For the text-containing cell, return its midpoint in (x, y) coordinate format. 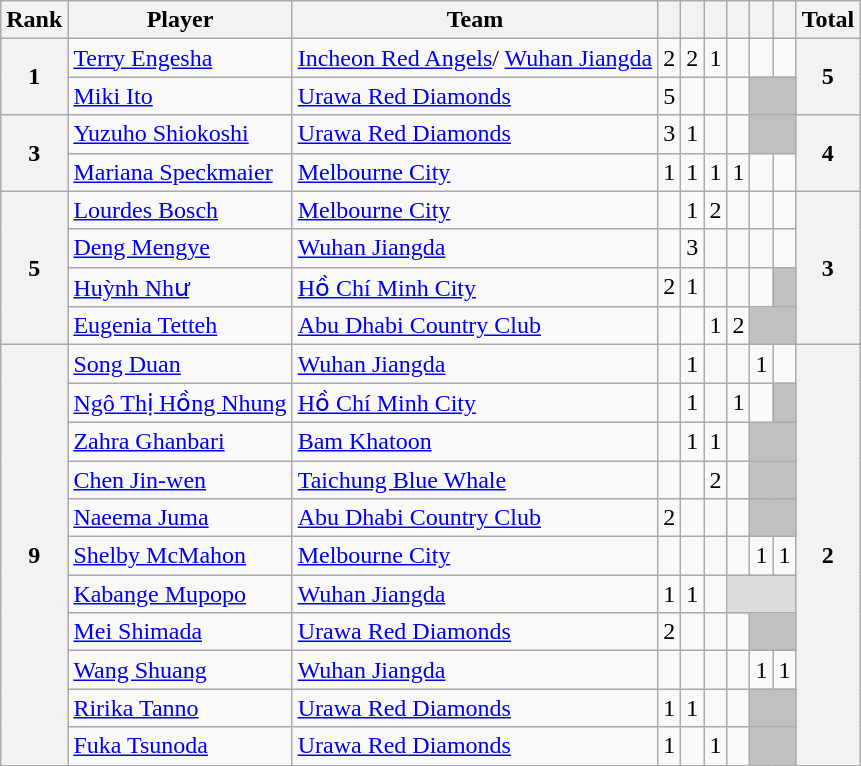
Huỳnh Như (180, 287)
Lourdes Bosch (180, 210)
Zahra Ghanbari (180, 441)
Ngô Thị Hồng Nhung (180, 403)
Rank (34, 20)
Eugenia Tetteh (180, 326)
Mei Shimada (180, 632)
Total (828, 20)
Mariana Speckmaier (180, 172)
Deng Mengye (180, 248)
Wang Shuang (180, 670)
Miki Ito (180, 96)
Taichung Blue Whale (475, 479)
Ririka Tanno (180, 708)
Terry Engesha (180, 58)
Incheon Red Angels/ Wuhan Jiangda (475, 58)
9 (34, 555)
Shelby McMahon (180, 556)
Kabange Mupopo (180, 594)
Song Duan (180, 364)
4 (828, 153)
Yuzuho Shiokoshi (180, 134)
Bam Khatoon (475, 441)
Team (475, 20)
Naeema Juma (180, 518)
Chen Jin-wen (180, 479)
Player (180, 20)
Fuka Tsunoda (180, 746)
